Extract the [X, Y] coordinate from the center of the cell holding the provided text.  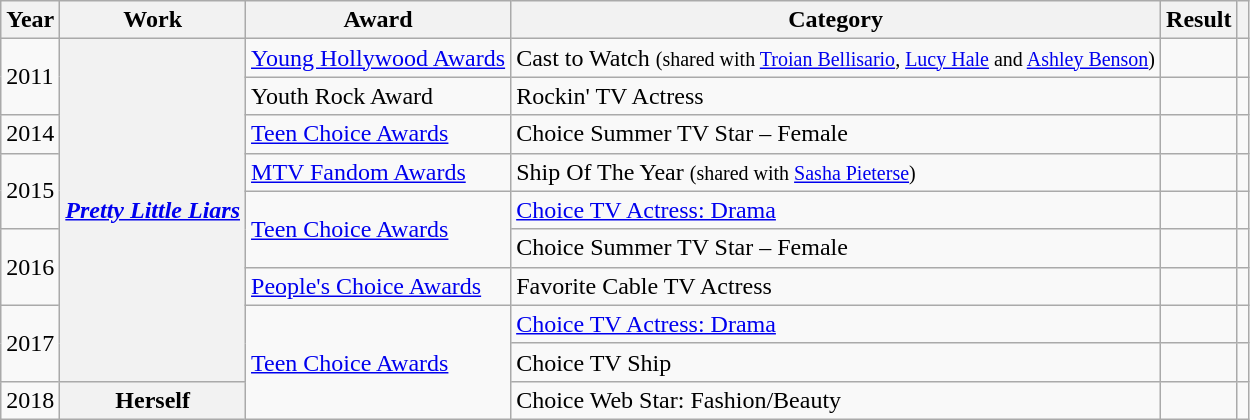
MTV Fandom Awards [378, 172]
Choice TV Ship [836, 362]
Rockin' TV Actress [836, 96]
Work [153, 20]
People's Choice Awards [378, 286]
Herself [153, 400]
2016 [30, 267]
Favorite Cable TV Actress [836, 286]
Category [836, 20]
2017 [30, 343]
Young Hollywood Awards [378, 58]
Award [378, 20]
2014 [30, 134]
Cast to Watch (shared with Troian Bellisario, Lucy Hale and Ashley Benson) [836, 58]
2015 [30, 191]
Youth Rock Award [378, 96]
Result [1199, 20]
Year [30, 20]
Pretty Little Liars [153, 210]
2018 [30, 400]
2011 [30, 77]
Ship Of The Year (shared with Sasha Pieterse) [836, 172]
Choice Web Star: Fashion/Beauty [836, 400]
